From the cell containing the given text, extract its center point as [x, y] coordinate. 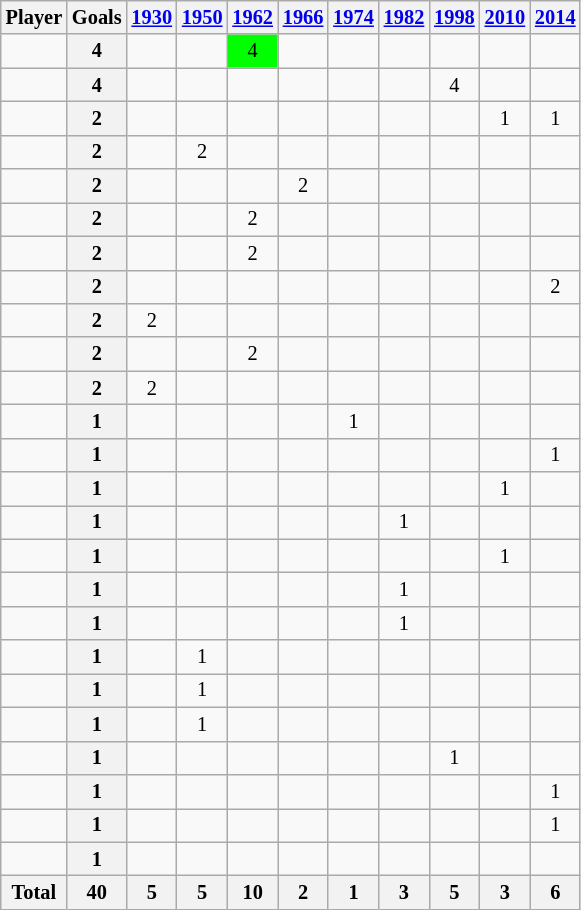
Goals [97, 17]
1998 [454, 17]
1966 [303, 17]
1982 [404, 17]
Player [34, 17]
6 [555, 892]
1962 [252, 17]
1930 [152, 17]
40 [97, 892]
10 [252, 892]
2014 [555, 17]
Total [34, 892]
1950 [202, 17]
2010 [505, 17]
1974 [353, 17]
